Locate the cell with the specified text and output its (x, y) center coordinate. 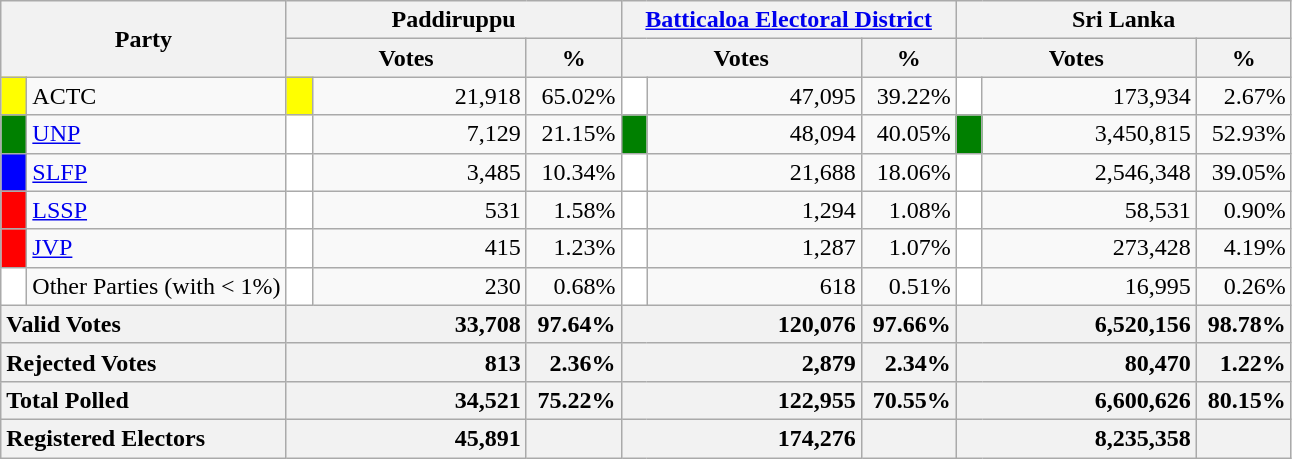
6,520,156 (1076, 324)
173,934 (1089, 96)
2.34% (908, 362)
415 (419, 248)
1,287 (754, 248)
120,076 (741, 324)
80,470 (1076, 362)
33,708 (406, 324)
6,600,626 (1076, 400)
58,531 (1089, 210)
16,995 (1089, 286)
39.05% (1244, 172)
1,294 (754, 210)
7,129 (419, 134)
Valid Votes (144, 324)
618 (754, 286)
2,879 (741, 362)
813 (406, 362)
97.66% (908, 324)
52.93% (1244, 134)
Total Polled (144, 400)
39.22% (908, 96)
65.02% (574, 96)
2.67% (1244, 96)
ACTC (156, 96)
SLFP (156, 172)
3,450,815 (1089, 134)
34,521 (406, 400)
273,428 (1089, 248)
97.64% (574, 324)
0.26% (1244, 286)
UNP (156, 134)
21.15% (574, 134)
Sri Lanka (1124, 20)
Other Parties (with < 1%) (156, 286)
70.55% (908, 400)
1.22% (1244, 362)
75.22% (574, 400)
0.90% (1244, 210)
10.34% (574, 172)
2,546,348 (1089, 172)
48,094 (754, 134)
LSSP (156, 210)
47,095 (754, 96)
230 (419, 286)
1.58% (574, 210)
1.08% (908, 210)
21,688 (754, 172)
Registered Electors (144, 438)
4.19% (1244, 248)
45,891 (406, 438)
JVP (156, 248)
1.23% (574, 248)
Batticaloa Electoral District (788, 20)
Party (144, 39)
40.05% (908, 134)
174,276 (741, 438)
Rejected Votes (144, 362)
18.06% (908, 172)
98.78% (1244, 324)
2.36% (574, 362)
80.15% (1244, 400)
0.68% (574, 286)
122,955 (741, 400)
3,485 (419, 172)
21,918 (419, 96)
1.07% (908, 248)
8,235,358 (1076, 438)
0.51% (908, 286)
531 (419, 210)
Paddiruppu (454, 20)
